Return the [x, y] coordinate for the center point of the cell that contains the specified text.  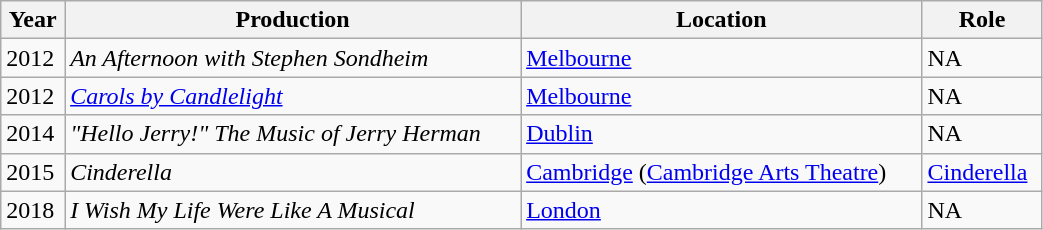
2018 [33, 210]
2015 [33, 172]
Dublin [722, 134]
Year [33, 20]
Role [982, 20]
2014 [33, 134]
Production [293, 20]
An Afternoon with Stephen Sondheim [293, 58]
London [722, 210]
Carols by Candlelight [293, 96]
"Hello Jerry!" The Music of Jerry Herman [293, 134]
I Wish My Life Were Like A Musical [293, 210]
Location [722, 20]
Cambridge (Cambridge Arts Theatre) [722, 172]
